Find where the given text appears and provide that cell's center as (X, Y) coordinate. 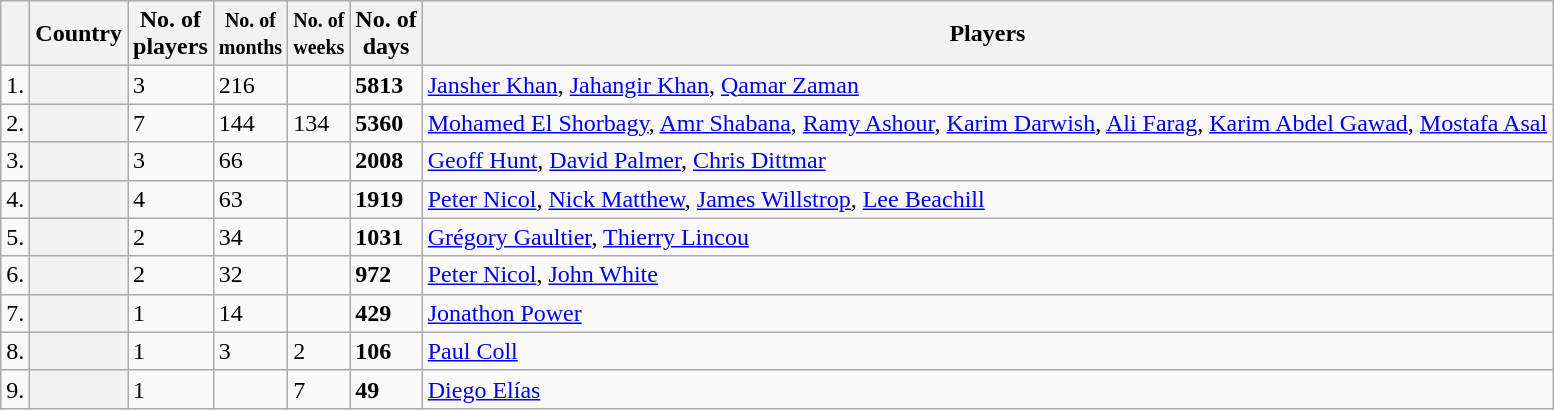
144 (250, 123)
No. ofdays (386, 34)
Grégory Gaultier, Thierry Lincou (987, 237)
34 (250, 237)
429 (386, 313)
Mohamed El Shorbagy, Amr Shabana, Ramy Ashour, Karim Darwish, Ali Farag, Karim Abdel Gawad, Mostafa Asal (987, 123)
5813 (386, 85)
9. (16, 389)
1031 (386, 237)
6. (16, 275)
Country (79, 34)
Players (987, 34)
No. ofmonths (250, 34)
972 (386, 275)
106 (386, 351)
No. ofplayers (171, 34)
Geoff Hunt, David Palmer, Chris Dittmar (987, 161)
Diego Elías (987, 389)
5. (16, 237)
66 (250, 161)
3. (16, 161)
4. (16, 199)
Paul Coll (987, 351)
4 (171, 199)
63 (250, 199)
Peter Nicol, John White (987, 275)
2008 (386, 161)
32 (250, 275)
1. (16, 85)
5360 (386, 123)
1919 (386, 199)
8. (16, 351)
134 (319, 123)
216 (250, 85)
Jansher Khan, Jahangir Khan, Qamar Zaman (987, 85)
49 (386, 389)
2. (16, 123)
14 (250, 313)
No. ofweeks (319, 34)
7. (16, 313)
Jonathon Power (987, 313)
Peter Nicol, Nick Matthew, James Willstrop, Lee Beachill (987, 199)
